Find where the given text appears and provide that cell's center as [X, Y] coordinate. 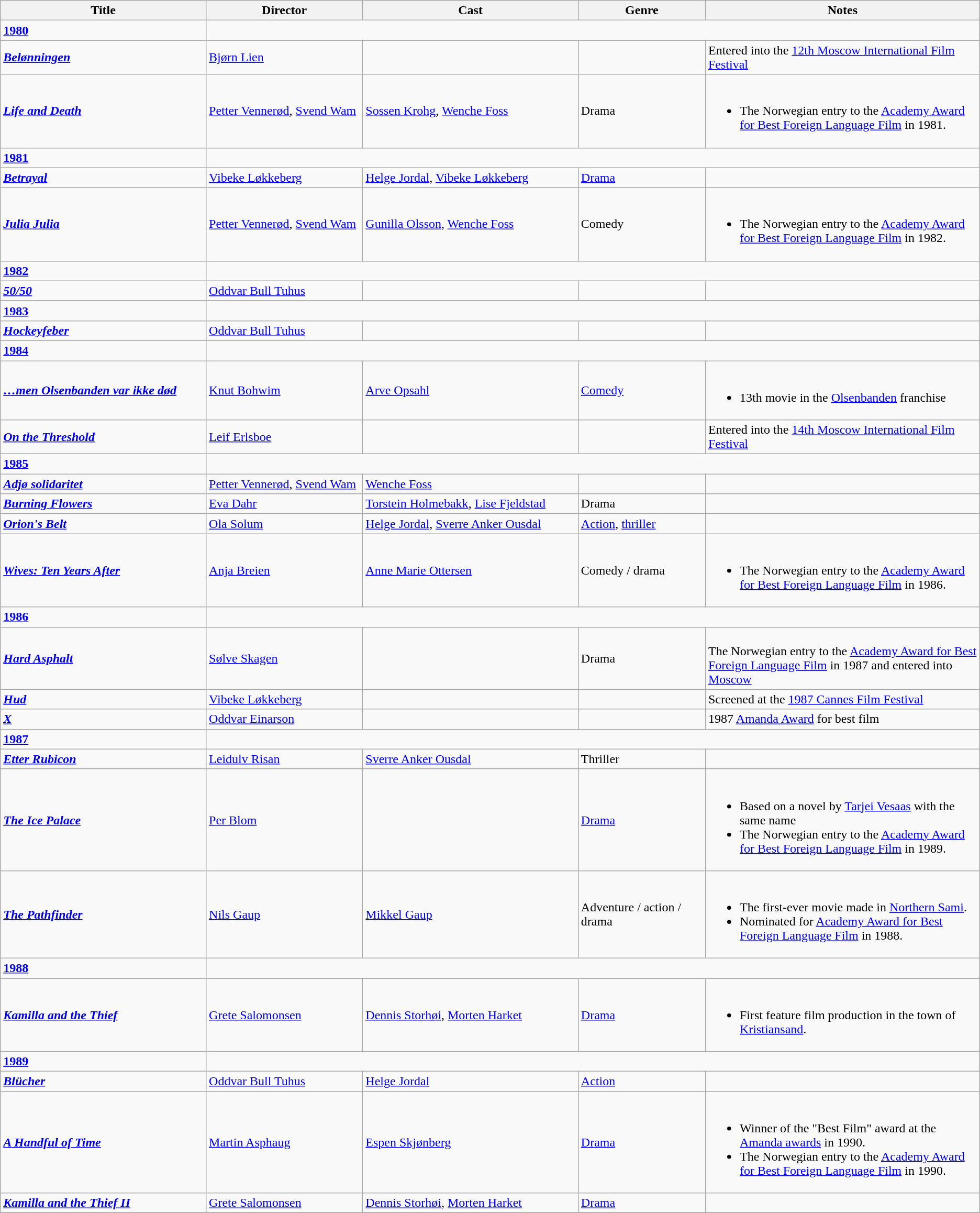
The Pathfinder [104, 914]
Entered into the 14th Moscow International Film Festival [842, 437]
13th movie in the Olsenbanden franchise [842, 390]
1988 [104, 968]
Helge Jordal [470, 1082]
Bjørn Lien [285, 58]
Cast [470, 10]
Based on a novel by Tarjei Vesaas with the same nameThe Norwegian entry to the Academy Award for Best Foreign Language Film in 1989. [842, 820]
Espen Skjønberg [470, 1142]
Knut Bohwim [285, 390]
1982 [104, 271]
Comedy / drama [642, 570]
Thriller [642, 759]
Adjø solidaritet [104, 484]
1987 [104, 739]
1985 [104, 464]
Title [104, 10]
Notes [842, 10]
Winner of the "Best Film" award at the Amanda awards in 1990.The Norwegian entry to the Academy Award for Best Foreign Language Film in 1990. [842, 1142]
Eva Dahr [285, 504]
1984 [104, 350]
Blücher [104, 1082]
Leidulv Risan [285, 759]
Anja Breien [285, 570]
50/50 [104, 291]
1981 [104, 158]
Kamilla and the Thief II [104, 1203]
Adventure / action / drama [642, 914]
Wenche Foss [470, 484]
Julia Julia [104, 224]
Gunilla Olsson, Wenche Foss [470, 224]
Arve Opsahl [470, 390]
The Norwegian entry to the Academy Award for Best Foreign Language Film in 1987 and entered into Moscow [842, 658]
Kamilla and the Thief [104, 1015]
The Norwegian entry to the Academy Award for Best Foreign Language Film in 1986. [842, 570]
Life and Death [104, 111]
Sølve Skagen [285, 658]
Helge Jordal, Vibeke Løkkeberg [470, 178]
The first-ever movie made in Northern Sami.Nominated for Academy Award for Best Foreign Language Film in 1988. [842, 914]
1987 Amanda Award for best film [842, 719]
Sossen Krohg, Wenche Foss [470, 111]
Torstein Holmebakk, Lise Fjeldstad [470, 504]
1989 [104, 1062]
Hockeyfeber [104, 330]
1983 [104, 311]
X [104, 719]
1986 [104, 617]
Anne Marie Ottersen [470, 570]
Belønningen [104, 58]
Orion's Belt [104, 524]
…men Olsenbanden var ikke død [104, 390]
The Norwegian entry to the Academy Award for Best Foreign Language Film in 1981. [842, 111]
The Norwegian entry to the Academy Award for Best Foreign Language Film in 1982. [842, 224]
Per Blom [285, 820]
Wives: Ten Years After [104, 570]
Sverre Anker Ousdal [470, 759]
Genre [642, 10]
Entered into the 12th Moscow International Film Festival [842, 58]
First feature film production in the town of Kristiansand. [842, 1015]
Leif Erlsboe [285, 437]
Nils Gaup [285, 914]
Etter Rubicon [104, 759]
Martin Asphaug [285, 1142]
Betrayal [104, 178]
Oddvar Einarson [285, 719]
Mikkel Gaup [470, 914]
A Handful of Time [104, 1142]
Burning Flowers [104, 504]
Hud [104, 699]
1980 [104, 30]
Action [642, 1082]
Screened at the 1987 Cannes Film Festival [842, 699]
Ola Solum [285, 524]
Action, thriller [642, 524]
The Ice Palace [104, 820]
Director [285, 10]
On the Threshold [104, 437]
Hard Asphalt [104, 658]
Helge Jordal, Sverre Anker Ousdal [470, 524]
